Locate the cell with the specified text and output its [X, Y] center coordinate. 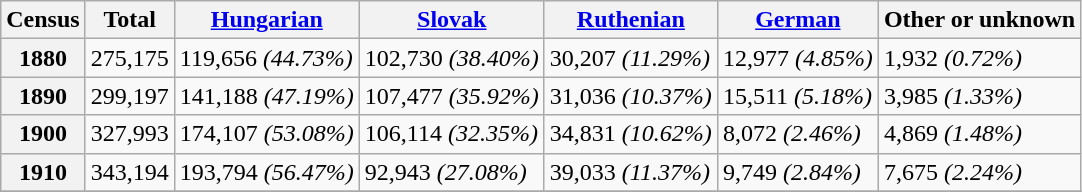
Slovak [452, 20]
34,831 (10.62%) [630, 134]
12,977 (4.85%) [798, 58]
German [798, 20]
1880 [43, 58]
1910 [43, 172]
Census [43, 20]
299,197 [130, 96]
106,114 (32.35%) [452, 134]
Ruthenian [630, 20]
92,943 (27.08%) [452, 172]
174,107 (53.08%) [266, 134]
1,932 (0.72%) [979, 58]
15,511 (5.18%) [798, 96]
Total [130, 20]
141,188 (47.19%) [266, 96]
107,477 (35.92%) [452, 96]
9,749 (2.84%) [798, 172]
8,072 (2.46%) [798, 134]
Other or unknown [979, 20]
1890 [43, 96]
31,036 (10.37%) [630, 96]
102,730 (38.40%) [452, 58]
193,794 (56.47%) [266, 172]
1900 [43, 134]
30,207 (11.29%) [630, 58]
3,985 (1.33%) [979, 96]
119,656 (44.73%) [266, 58]
4,869 (1.48%) [979, 134]
Hungarian [266, 20]
343,194 [130, 172]
7,675 (2.24%) [979, 172]
39,033 (11.37%) [630, 172]
327,993 [130, 134]
275,175 [130, 58]
